Extract the [x, y] coordinate from the center of the cell holding the provided text.  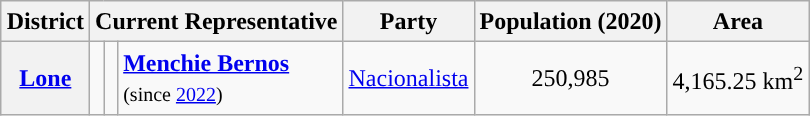
Nacionalista [408, 78]
250,985 [570, 78]
Area [738, 22]
Current Representative [216, 22]
Party [408, 22]
Lone [45, 78]
District [45, 22]
4,165.25 km2 [738, 78]
Menchie Bernos(since 2022) [230, 78]
Population (2020) [570, 22]
